Capture the cell that displays the provided text and extract its [x, y] central coordinate. 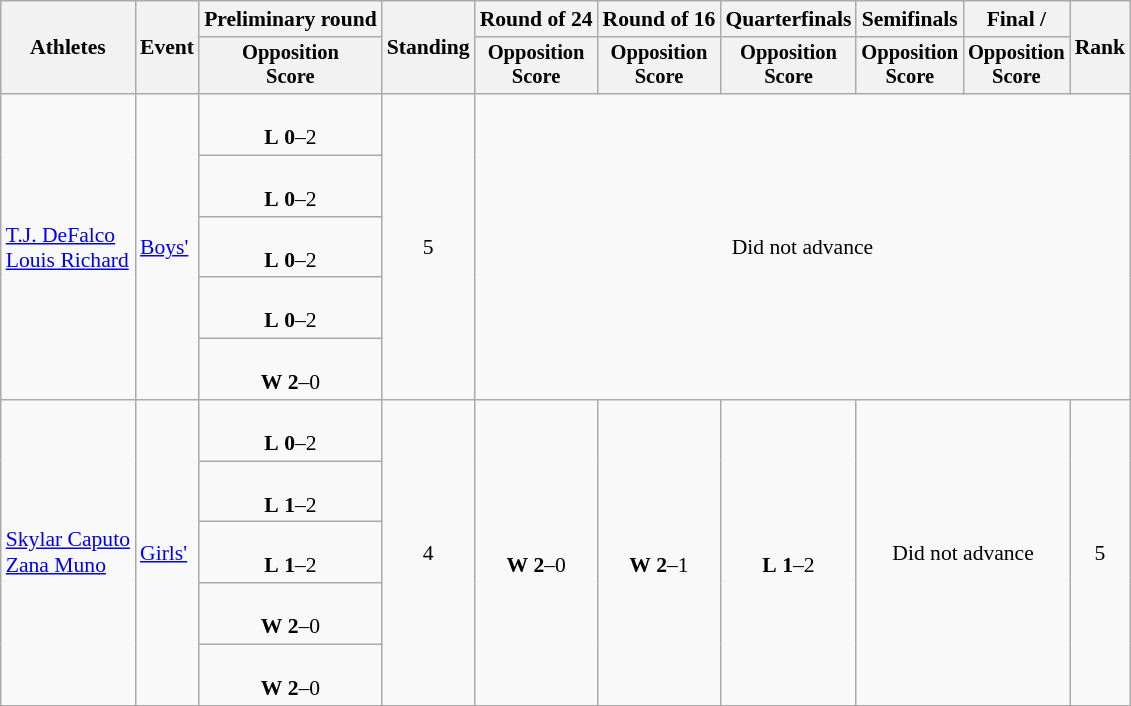
Standing [428, 48]
Rank [1100, 48]
Girls' [167, 553]
4 [428, 553]
Event [167, 48]
Final / [1016, 19]
Quarterfinals [788, 19]
Preliminary round [290, 19]
Round of 24 [536, 19]
Boys' [167, 247]
Athletes [68, 48]
W 2–1 [660, 553]
Semifinals [910, 19]
T.J. DeFalcoLouis Richard [68, 247]
Skylar CaputoZana Muno [68, 553]
Round of 16 [660, 19]
